Identify which cell holds the provided text, then report its [X, Y] central coordinate. 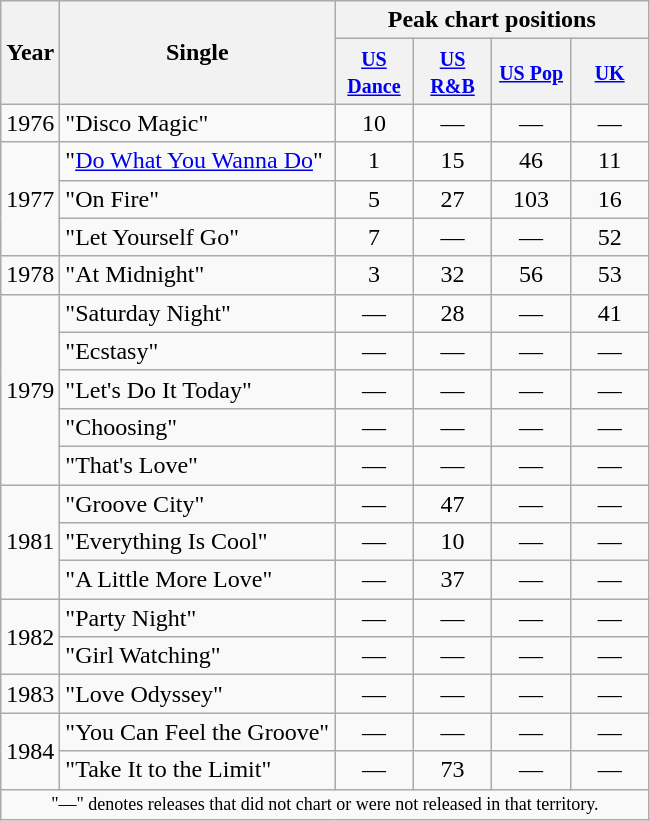
Peak chart positions [492, 20]
1981 [30, 541]
1 [374, 161]
5 [374, 199]
"Let Yourself Go" [198, 237]
"Groove City" [198, 503]
73 [452, 770]
US Dance [374, 72]
56 [532, 275]
"At Midnight" [198, 275]
Year [30, 52]
Single [198, 52]
— [532, 313]
28 [452, 313]
15 [452, 161]
41 [610, 313]
11 [610, 161]
1982 [30, 637]
"Party Night" [198, 618]
US Pop [532, 72]
1984 [30, 751]
"You Can Feel the Groove" [198, 732]
37 [452, 580]
1978 [30, 275]
"Choosing" [198, 427]
47 [452, 503]
UK [610, 72]
53 [610, 275]
27 [452, 199]
"Take It to the Limit" [198, 770]
"Ecstasy" [198, 351]
32 [452, 275]
"Do What You Wanna Do" [198, 161]
1977 [30, 199]
1983 [30, 694]
"Let's Do It Today" [198, 389]
"Love Odyssey" [198, 694]
103 [532, 199]
1979 [30, 389]
1976 [30, 123]
US R&B [452, 72]
52 [610, 237]
"Saturday Night" [198, 313]
"On Fire" [198, 199]
7 [374, 237]
"—" denotes releases that did not chart or were not released in that territory. [325, 804]
"That's Love" [198, 465]
"Disco Magic" [198, 123]
46 [532, 161]
"Everything Is Cool" [198, 542]
16 [610, 199]
3 [374, 275]
"A Little More Love" [198, 580]
"Girl Watching" [198, 656]
